Return (X, Y) of the center of cell containing provided text 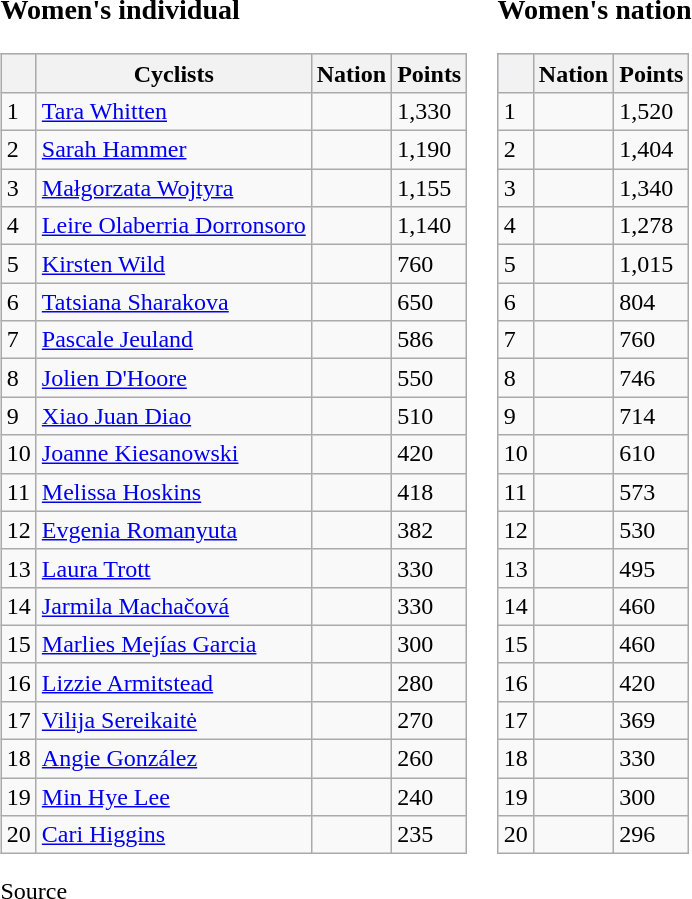
1,278 (652, 226)
586 (430, 340)
Lizzie Armitstead (174, 682)
530 (652, 530)
Cyclists (174, 73)
Melissa Hoskins (174, 492)
369 (652, 720)
Tara Whitten (174, 111)
280 (430, 682)
1,155 (430, 188)
1,015 (652, 264)
1,340 (652, 188)
Kirsten Wild (174, 264)
1,140 (430, 226)
746 (652, 378)
1,520 (652, 111)
Leire Olaberria Dorronsoro (174, 226)
Małgorzata Wojtyra (174, 188)
573 (652, 492)
Tatsiana Sharakova (174, 302)
Vilija Sereikaitė (174, 720)
382 (430, 530)
270 (430, 720)
Pascale Jeuland (174, 340)
Evgenia Romanyuta (174, 530)
Cari Higgins (174, 835)
Joanne Kiesanowski (174, 454)
610 (652, 454)
510 (430, 416)
296 (652, 835)
804 (652, 302)
650 (430, 302)
260 (430, 759)
418 (430, 492)
Angie González (174, 759)
714 (652, 416)
495 (652, 568)
550 (430, 378)
240 (430, 797)
1,330 (430, 111)
Xiao Juan Diao (174, 416)
Laura Trott (174, 568)
Min Hye Lee (174, 797)
Jolien D'Hoore (174, 378)
Marlies Mejías Garcia (174, 644)
Sarah Hammer (174, 150)
1,404 (652, 150)
235 (430, 835)
Jarmila Machačová (174, 606)
1,190 (430, 150)
